Extract the (x, y) coordinate from the center of the cell holding the provided text.  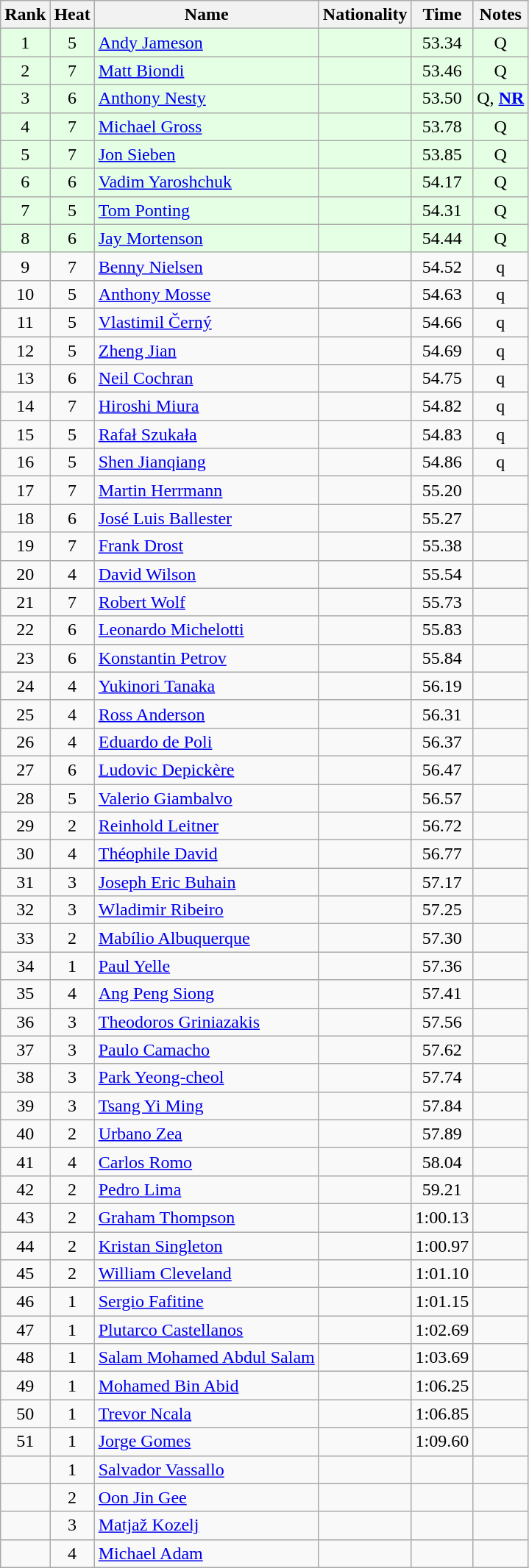
56.31 (442, 714)
Martin Herrmann (206, 490)
43 (25, 1217)
56.57 (442, 798)
1:06.25 (442, 1386)
Konstantin Petrov (206, 658)
54.66 (442, 322)
David Wilson (206, 574)
Frank Drost (206, 546)
Jay Mortenson (206, 238)
Salvador Vassallo (206, 1469)
17 (25, 490)
1:03.69 (442, 1358)
57.36 (442, 966)
Jon Sieben (206, 154)
55.54 (442, 574)
16 (25, 462)
Shen Jianqiang (206, 462)
50 (25, 1414)
Trevor Ncala (206, 1414)
54.52 (442, 266)
53.46 (442, 71)
Sergio Fafitine (206, 1302)
55.84 (442, 658)
51 (25, 1442)
William Cleveland (206, 1274)
55.27 (442, 518)
27 (25, 770)
57.17 (442, 882)
57.25 (442, 910)
41 (25, 1161)
Michael Adam (206, 1553)
26 (25, 742)
13 (25, 379)
Wladimir Ribeiro (206, 910)
57.89 (442, 1134)
28 (25, 798)
53.85 (442, 154)
57.56 (442, 1022)
Ludovic Depickère (206, 770)
55.20 (442, 490)
18 (25, 518)
Andy Jameson (206, 43)
Paul Yelle (206, 966)
Matjaž Kozelj (206, 1525)
Matt Biondi (206, 71)
57.62 (442, 1050)
54.83 (442, 434)
Tom Ponting (206, 210)
44 (25, 1246)
Valerio Giambalvo (206, 798)
53.50 (442, 99)
10 (25, 294)
Anthony Mosse (206, 294)
22 (25, 630)
47 (25, 1330)
Vlastimil Černý (206, 322)
Salam Mohamed Abdul Salam (206, 1358)
56.19 (442, 686)
1:06.85 (442, 1414)
Graham Thompson (206, 1217)
Neil Cochran (206, 379)
Heat (72, 15)
38 (25, 1078)
Paulo Camacho (206, 1050)
Mohamed Bin Abid (206, 1386)
Q, NR (500, 99)
Ross Anderson (206, 714)
30 (25, 854)
59.21 (442, 1189)
Rafał Szukała (206, 434)
25 (25, 714)
54.63 (442, 294)
Vadim Yaroshchuk (206, 182)
Hiroshi Miura (206, 407)
57.30 (442, 938)
57.74 (442, 1078)
Yukinori Tanaka (206, 686)
Zheng Jian (206, 351)
Kristan Singleton (206, 1246)
56.47 (442, 770)
8 (25, 238)
57.41 (442, 994)
Leonardo Michelotti (206, 630)
15 (25, 434)
Pedro Lima (206, 1189)
37 (25, 1050)
1:09.60 (442, 1442)
40 (25, 1134)
34 (25, 966)
24 (25, 686)
23 (25, 658)
19 (25, 546)
57.84 (442, 1106)
55.38 (442, 546)
21 (25, 602)
36 (25, 1022)
Théophile David (206, 854)
Joseph Eric Buhain (206, 882)
Plutarco Castellanos (206, 1330)
46 (25, 1302)
32 (25, 910)
33 (25, 938)
Urbano Zea (206, 1134)
54.44 (442, 238)
54.75 (442, 379)
Park Yeong-cheol (206, 1078)
20 (25, 574)
48 (25, 1358)
Nationality (365, 15)
54.82 (442, 407)
Ang Peng Siong (206, 994)
Theodoros Griniazakis (206, 1022)
Carlos Romo (206, 1161)
Time (442, 15)
54.86 (442, 462)
1:01.15 (442, 1302)
12 (25, 351)
Robert Wolf (206, 602)
49 (25, 1386)
29 (25, 826)
39 (25, 1106)
Anthony Nesty (206, 99)
1:00.13 (442, 1217)
Benny Nielsen (206, 266)
31 (25, 882)
35 (25, 994)
55.73 (442, 602)
53.78 (442, 126)
Oon Jin Gee (206, 1497)
Eduardo de Poli (206, 742)
54.17 (442, 182)
58.04 (442, 1161)
1:00.97 (442, 1246)
Reinhold Leitner (206, 826)
54.31 (442, 210)
Jorge Gomes (206, 1442)
56.72 (442, 826)
José Luis Ballester (206, 518)
56.37 (442, 742)
11 (25, 322)
55.83 (442, 630)
Michael Gross (206, 126)
54.69 (442, 351)
1:01.10 (442, 1274)
1:02.69 (442, 1330)
53.34 (442, 43)
42 (25, 1189)
Tsang Yi Ming (206, 1106)
Notes (500, 15)
9 (25, 266)
Name (206, 15)
14 (25, 407)
Rank (25, 15)
Mabílio Albuquerque (206, 938)
56.77 (442, 854)
45 (25, 1274)
